Extract the [x, y] coordinate from the center of the cell holding the provided text.  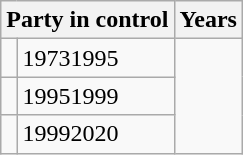
19731995 [96, 58]
Party in control [88, 20]
19951999 [96, 96]
19992020 [96, 134]
Years [208, 20]
